For the text-containing cell, return its midpoint in [X, Y] coordinate format. 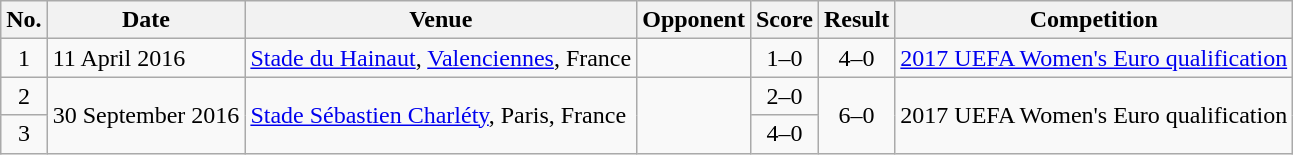
2 [24, 96]
Venue [441, 20]
1–0 [784, 58]
Result [856, 20]
Stade du Hainaut, Valenciennes, France [441, 58]
Date [146, 20]
1 [24, 58]
30 September 2016 [146, 115]
Competition [1094, 20]
3 [24, 134]
Stade Sébastien Charléty, Paris, France [441, 115]
11 April 2016 [146, 58]
Score [784, 20]
No. [24, 20]
6–0 [856, 115]
Opponent [694, 20]
2–0 [784, 96]
